Extract the [x, y] coordinate from the center of the cell holding the provided text.  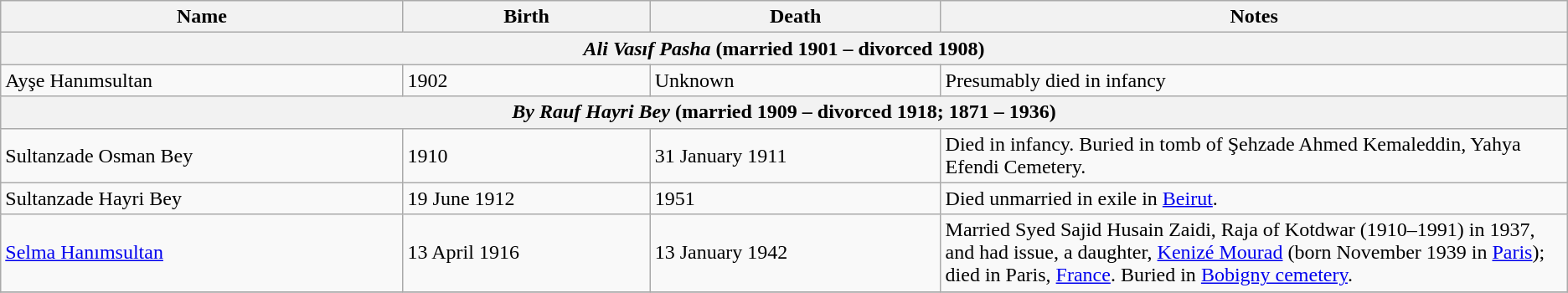
Selma Hanımsultan [202, 253]
Ayşe Hanımsultan [202, 80]
Died in infancy. Buried in tomb of Şehzade Ahmed Kemaleddin, Yahya Efendi Cemetery. [1254, 156]
1902 [526, 80]
Sultanzade Hayri Bey [202, 198]
1951 [796, 198]
Presumably died in infancy [1254, 80]
Birth [526, 17]
Ali Vasıf Pasha (married 1901 – divorced 1908) [784, 49]
1910 [526, 156]
13 January 1942 [796, 253]
31 January 1911 [796, 156]
13 April 1916 [526, 253]
Notes [1254, 17]
Death [796, 17]
Unknown [796, 80]
Sultanzade Osman Bey [202, 156]
Died unmarried in exile in Beirut. [1254, 198]
By Rauf Hayri Bey (married 1909 – divorced 1918; 1871 – 1936) [784, 112]
Name [202, 17]
19 June 1912 [526, 198]
